Locate the cell with the specified text and output its [X, Y] center coordinate. 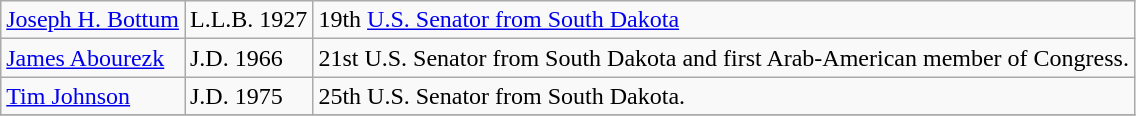
Tim Johnson [93, 96]
21st U.S. Senator from South Dakota and first Arab-American member of Congress. [724, 58]
Joseph H. Bottum [93, 20]
19th U.S. Senator from South Dakota [724, 20]
J.D. 1975 [248, 96]
25th U.S. Senator from South Dakota. [724, 96]
James Abourezk [93, 58]
L.L.B. 1927 [248, 20]
J.D. 1966 [248, 58]
